Provide the [X, Y] coordinate of the cell's center where the given text is located.  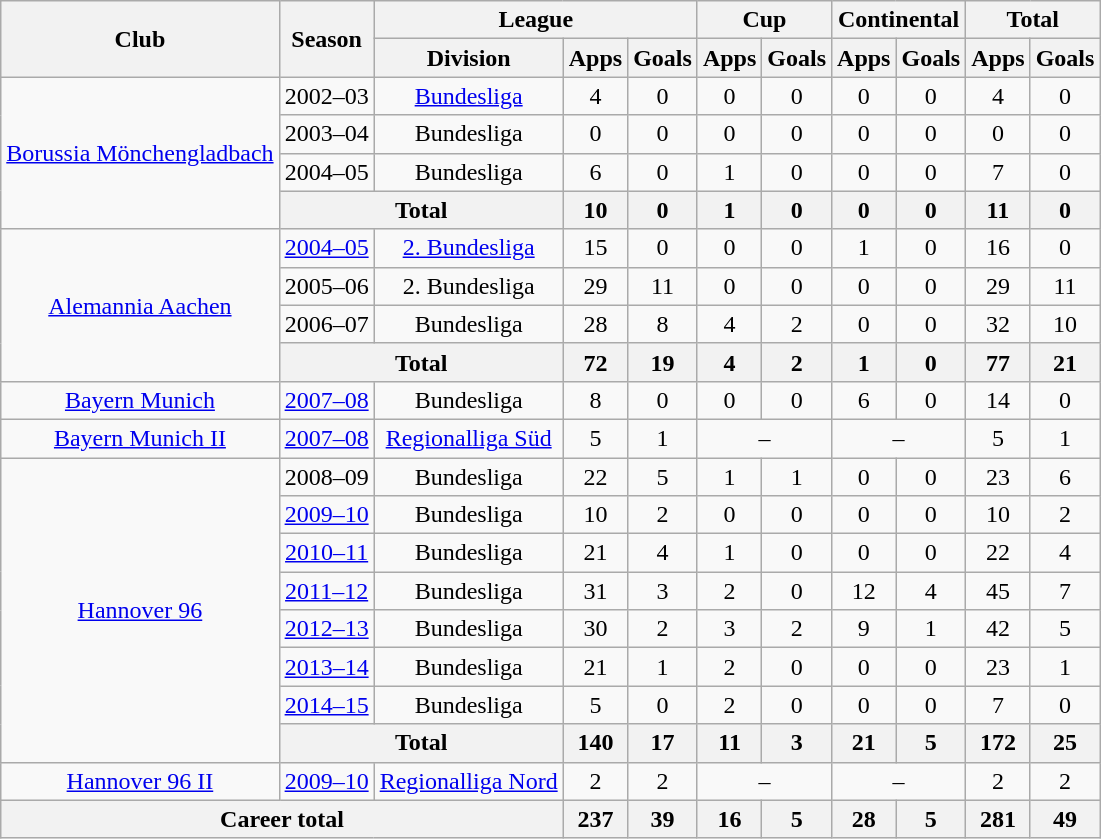
2012–13 [326, 629]
77 [998, 362]
14 [998, 400]
2003–04 [326, 134]
2002–03 [326, 96]
Cup [764, 20]
31 [595, 591]
Club [140, 39]
172 [998, 743]
39 [663, 819]
2010–11 [326, 553]
49 [1065, 819]
2006–07 [326, 324]
Season [326, 39]
72 [595, 362]
Bayern Munich [140, 400]
2011–12 [326, 591]
Regionalliga Süd [468, 438]
12 [864, 591]
19 [663, 362]
281 [998, 819]
140 [595, 743]
Regionalliga Nord [468, 781]
Hannover 96 II [140, 781]
Hannover 96 [140, 610]
2013–14 [326, 667]
15 [595, 248]
Alemannia Aachen [140, 305]
League [536, 20]
32 [998, 324]
2008–09 [326, 477]
9 [864, 629]
30 [595, 629]
25 [1065, 743]
17 [663, 743]
45 [998, 591]
42 [998, 629]
237 [595, 819]
Bayern Munich II [140, 438]
Continental [899, 20]
2005–06 [326, 286]
Career total [282, 819]
Borussia Mönchengladbach [140, 153]
2014–15 [326, 705]
Division [468, 58]
